For the text-containing cell, return its midpoint in (X, Y) coordinate format. 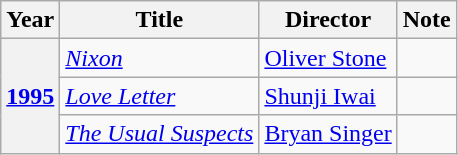
Year (30, 20)
1995 (30, 96)
Shunji Iwai (328, 96)
Love Letter (160, 96)
Nixon (160, 58)
The Usual Suspects (160, 134)
Director (328, 20)
Bryan Singer (328, 134)
Note (426, 20)
Title (160, 20)
Oliver Stone (328, 58)
